Return (x, y) of the center of cell containing provided text 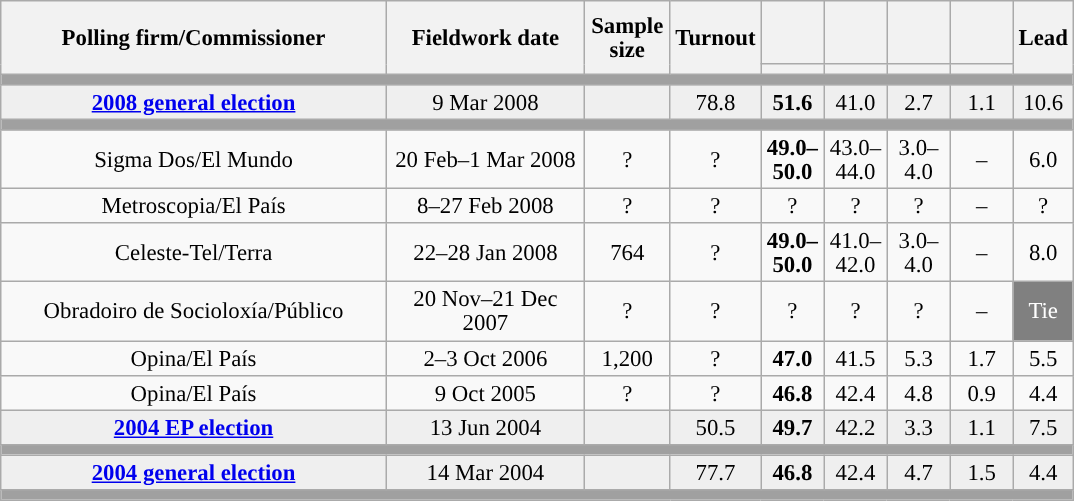
1.5 (982, 472)
2004 general election (194, 472)
43.0–44.0 (856, 160)
Metroscopia/El País (194, 206)
41.0–42.0 (856, 254)
2008 general election (194, 102)
20 Feb–1 Mar 2008 (485, 160)
6.0 (1043, 160)
50.5 (716, 428)
22–28 Jan 2008 (485, 254)
Lead (1043, 38)
1,200 (627, 358)
Sigma Dos/El Mundo (194, 160)
2–3 Oct 2006 (485, 358)
10.6 (1043, 102)
5.3 (918, 358)
78.8 (716, 102)
764 (627, 254)
Turnout (716, 38)
41.0 (856, 102)
77.7 (716, 472)
1.7 (982, 358)
Sample size (627, 38)
5.5 (1043, 358)
4.8 (918, 392)
7.5 (1043, 428)
4.7 (918, 472)
2004 EP election (194, 428)
20 Nov–21 Dec 2007 (485, 312)
9 Mar 2008 (485, 102)
Polling firm/Commissioner (194, 38)
8–27 Feb 2008 (485, 206)
14 Mar 2004 (485, 472)
49.7 (792, 428)
0.9 (982, 392)
Celeste-Tel/Terra (194, 254)
Tie (1043, 312)
13 Jun 2004 (485, 428)
3.3 (918, 428)
Fieldwork date (485, 38)
41.5 (856, 358)
47.0 (792, 358)
51.6 (792, 102)
Obradoiro de Socioloxía/Público (194, 312)
8.0 (1043, 254)
2.7 (918, 102)
42.2 (856, 428)
9 Oct 2005 (485, 392)
